Determine the [x, y] coordinate at the center of the cell enclosing the given text.  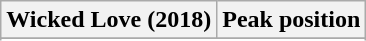
Wicked Love (2018) [109, 20]
Peak position [292, 20]
